Locate the cell with the specified text and output its [x, y] center coordinate. 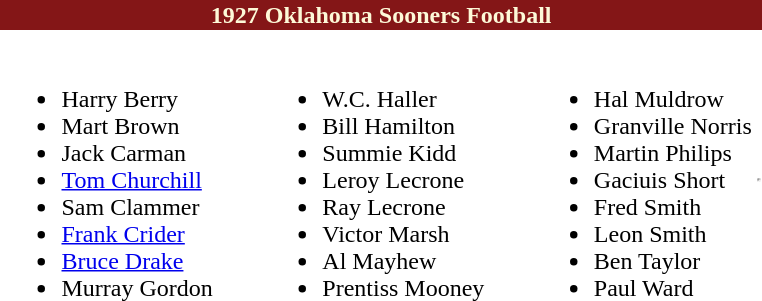
1927 Oklahoma Sooners Football [381, 15]
